Capture the cell that displays the provided text and extract its [x, y] central coordinate. 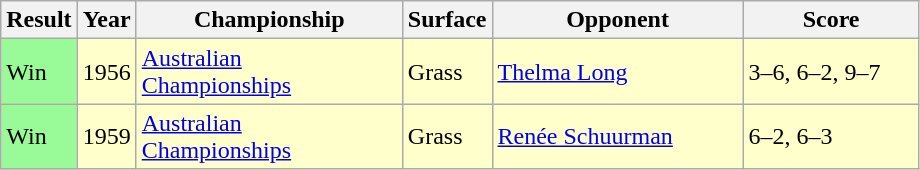
Opponent [618, 20]
1959 [106, 136]
Championship [269, 20]
1956 [106, 72]
Surface [447, 20]
3–6, 6–2, 9–7 [831, 72]
6–2, 6–3 [831, 136]
Year [106, 20]
Result [39, 20]
Score [831, 20]
Thelma Long [618, 72]
Renée Schuurman [618, 136]
